For the text-containing cell, return its midpoint in (X, Y) coordinate format. 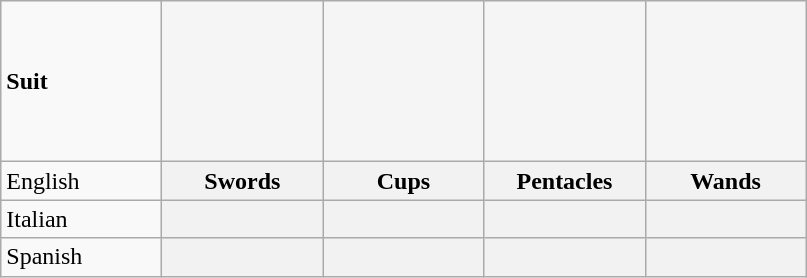
Swords (242, 181)
Cups (404, 181)
Pentacles (564, 181)
English (82, 181)
Suit (82, 82)
Wands (726, 181)
Spanish (82, 257)
Italian (82, 219)
